Detect which cell encompasses the target text, then output its [x, y] center coordinate. 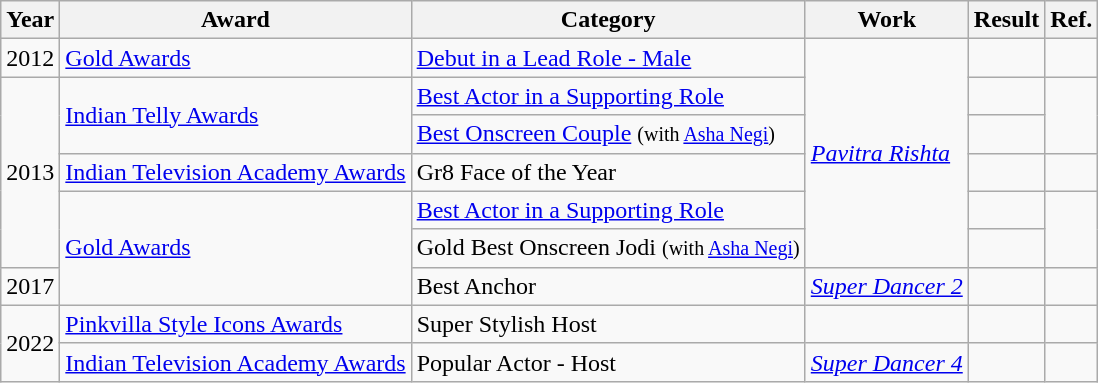
2017 [30, 286]
Pavitra Rishta [886, 153]
Result [1006, 20]
Indian Telly Awards [236, 115]
Popular Actor - Host [608, 362]
Category [608, 20]
Super Dancer 4 [886, 362]
Work [886, 20]
Gr8 Face of the Year [608, 172]
Gold Best Onscreen Jodi (with Asha Negi) [608, 248]
Debut in a Lead Role - Male [608, 58]
Pinkvilla Style Icons Awards [236, 324]
Ref. [1072, 20]
Year [30, 20]
Best Anchor [608, 286]
Best Onscreen Couple (with Asha Negi) [608, 134]
2022 [30, 343]
Super Dancer 2 [886, 286]
Award [236, 20]
Super Stylish Host [608, 324]
2012 [30, 58]
2013 [30, 172]
